For the text-containing cell, return its midpoint in [x, y] coordinate format. 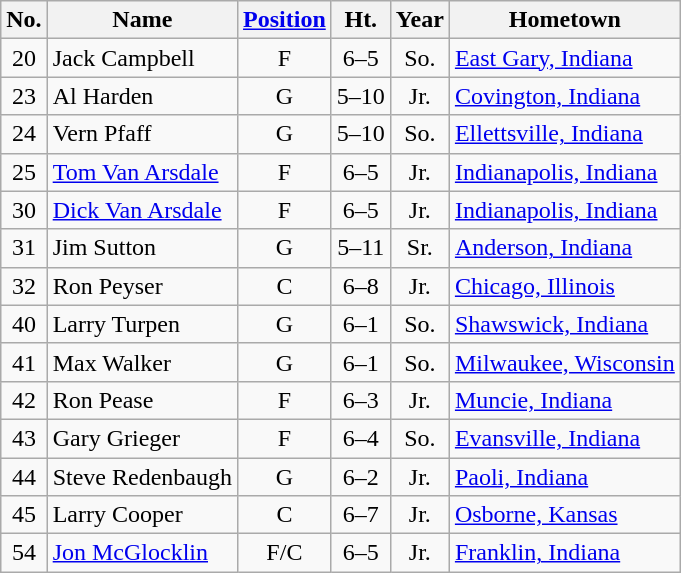
40 [24, 324]
45 [24, 515]
43 [24, 438]
Ron Peyser [142, 286]
Ellettsville, Indiana [564, 134]
Gary Grieger [142, 438]
Milwaukee, Wisconsin [564, 362]
Year [420, 20]
F/C [285, 553]
44 [24, 477]
Larry Cooper [142, 515]
6–7 [360, 515]
Jon McGlocklin [142, 553]
Steve Redenbaugh [142, 477]
Name [142, 20]
Al Harden [142, 96]
23 [24, 96]
Franklin, Indiana [564, 553]
6–8 [360, 286]
20 [24, 58]
Ht. [360, 20]
Dick Van Arsdale [142, 210]
41 [24, 362]
31 [24, 248]
Hometown [564, 20]
Tom Van Arsdale [142, 172]
Shawswick, Indiana [564, 324]
Sr. [420, 248]
Evansville, Indiana [564, 438]
Jim Sutton [142, 248]
54 [24, 553]
42 [24, 400]
Jack Campbell [142, 58]
Muncie, Indiana [564, 400]
Vern Pfaff [142, 134]
Chicago, Illinois [564, 286]
25 [24, 172]
Position [285, 20]
6–4 [360, 438]
No. [24, 20]
Osborne, Kansas [564, 515]
6–3 [360, 400]
Max Walker [142, 362]
Covington, Indiana [564, 96]
24 [24, 134]
Anderson, Indiana [564, 248]
Larry Turpen [142, 324]
32 [24, 286]
Ron Pease [142, 400]
30 [24, 210]
East Gary, Indiana [564, 58]
5–11 [360, 248]
Paoli, Indiana [564, 477]
6–2 [360, 477]
